Return the (X, Y) coordinate for the center point of the cell that contains the specified text.  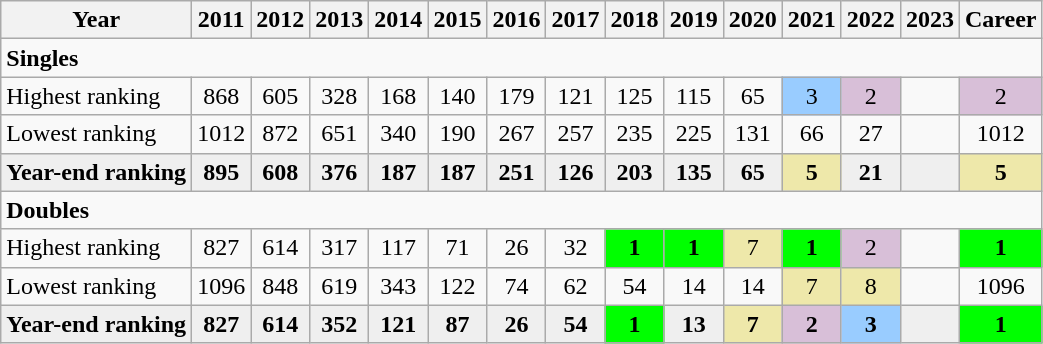
2023 (930, 20)
343 (398, 286)
2017 (576, 20)
126 (576, 172)
2019 (694, 20)
87 (458, 324)
115 (694, 96)
251 (516, 172)
140 (458, 96)
71 (458, 248)
848 (280, 286)
2013 (340, 20)
Singles (522, 58)
2018 (634, 20)
257 (576, 134)
117 (398, 248)
340 (398, 134)
2015 (458, 20)
62 (576, 286)
74 (516, 286)
608 (280, 172)
131 (752, 134)
13 (694, 324)
122 (458, 286)
651 (340, 134)
2014 (398, 20)
2020 (752, 20)
Doubles (522, 210)
2021 (812, 20)
376 (340, 172)
190 (458, 134)
Year (96, 20)
135 (694, 172)
2012 (280, 20)
2016 (516, 20)
179 (516, 96)
225 (694, 134)
267 (516, 134)
868 (222, 96)
235 (634, 134)
605 (280, 96)
27 (870, 134)
Career (1000, 20)
2022 (870, 20)
66 (812, 134)
317 (340, 248)
32 (576, 248)
328 (340, 96)
619 (340, 286)
168 (398, 96)
21 (870, 172)
203 (634, 172)
125 (634, 96)
352 (340, 324)
895 (222, 172)
2011 (222, 20)
8 (870, 286)
872 (280, 134)
